Return the (x, y) coordinate for the center point of the cell that contains the specified text.  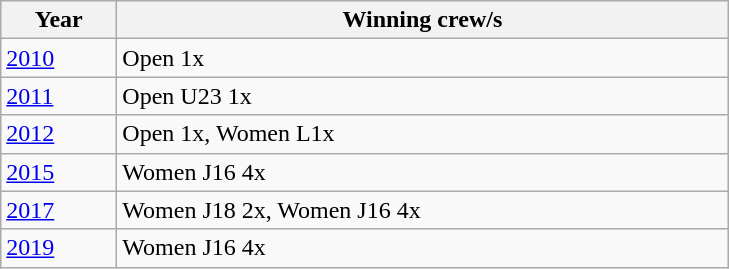
2011 (59, 96)
Open 1x (422, 58)
Year (59, 20)
Winning crew/s (422, 20)
2015 (59, 172)
Women J18 2x, Women J16 4x (422, 210)
2012 (59, 134)
2019 (59, 248)
Open 1x, Women L1x (422, 134)
2017 (59, 210)
2010 (59, 58)
Open U23 1x (422, 96)
